Capture the cell that displays the provided text and extract its [X, Y] central coordinate. 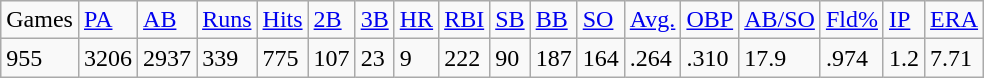
SO [600, 20]
IP [904, 20]
OBP [710, 20]
.264 [652, 58]
1.2 [904, 58]
Avg. [652, 20]
90 [510, 58]
BB [554, 20]
7.71 [954, 58]
775 [282, 58]
23 [374, 58]
2937 [168, 58]
164 [600, 58]
187 [554, 58]
2B [332, 20]
222 [464, 58]
PA [108, 20]
339 [227, 58]
17.9 [780, 58]
Fld% [852, 20]
107 [332, 58]
RBI [464, 20]
9 [416, 58]
AB/SO [780, 20]
.974 [852, 58]
Games [40, 20]
SB [510, 20]
AB [168, 20]
955 [40, 58]
HR [416, 20]
Runs [227, 20]
Hits [282, 20]
3206 [108, 58]
.310 [710, 58]
3B [374, 20]
ERA [954, 20]
